Extract the (x, y) coordinate from the center of the cell holding the provided text.  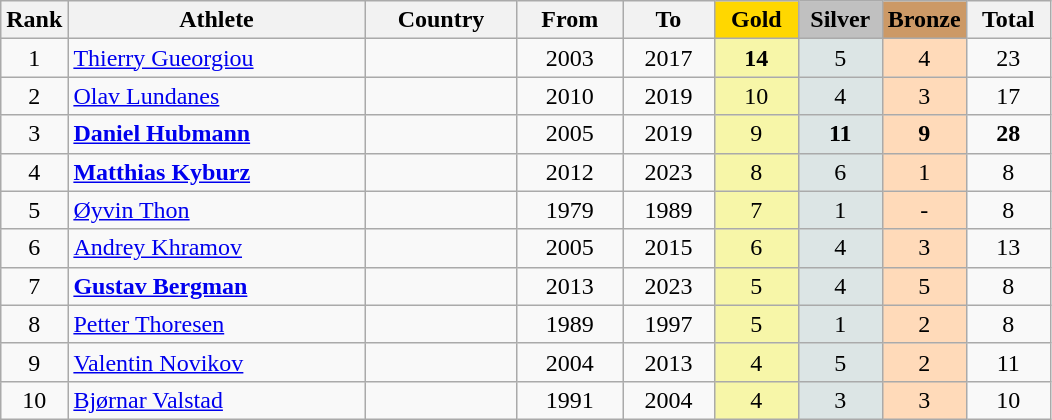
Daniel Hubmann (216, 134)
Silver (840, 20)
Gold (756, 20)
Total (1008, 20)
Country (441, 20)
2012 (570, 172)
Valentin Novikov (216, 362)
14 (756, 58)
2017 (669, 58)
Rank (34, 20)
Andrey Khramov (216, 248)
1997 (669, 324)
2010 (570, 96)
From (570, 20)
Olav Lundanes (216, 96)
13 (1008, 248)
Thierry Gueorgiou (216, 58)
17 (1008, 96)
Bronze (924, 20)
2015 (669, 248)
- (924, 210)
23 (1008, 58)
Bjørnar Valstad (216, 400)
Matthias Kyburz (216, 172)
2003 (570, 58)
Gustav Bergman (216, 286)
1991 (570, 400)
Petter Thoresen (216, 324)
1979 (570, 210)
Øyvin Thon (216, 210)
To (669, 20)
28 (1008, 134)
Athlete (216, 20)
